Find where the given text appears and provide that cell's center as [X, Y] coordinate. 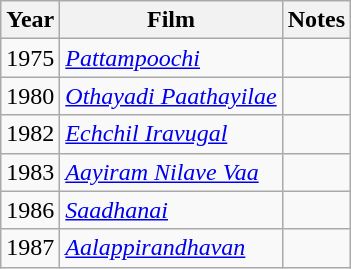
Year [30, 20]
1987 [30, 248]
Othayadi Paathayilae [171, 96]
Echchil Iravugal [171, 134]
Aalappirandhavan [171, 248]
1986 [30, 210]
1975 [30, 58]
Notes [316, 20]
Film [171, 20]
Pattampoochi [171, 58]
1980 [30, 96]
1983 [30, 172]
1982 [30, 134]
Saadhanai [171, 210]
Aayiram Nilave Vaa [171, 172]
